For the text-containing cell, return its midpoint in [x, y] coordinate format. 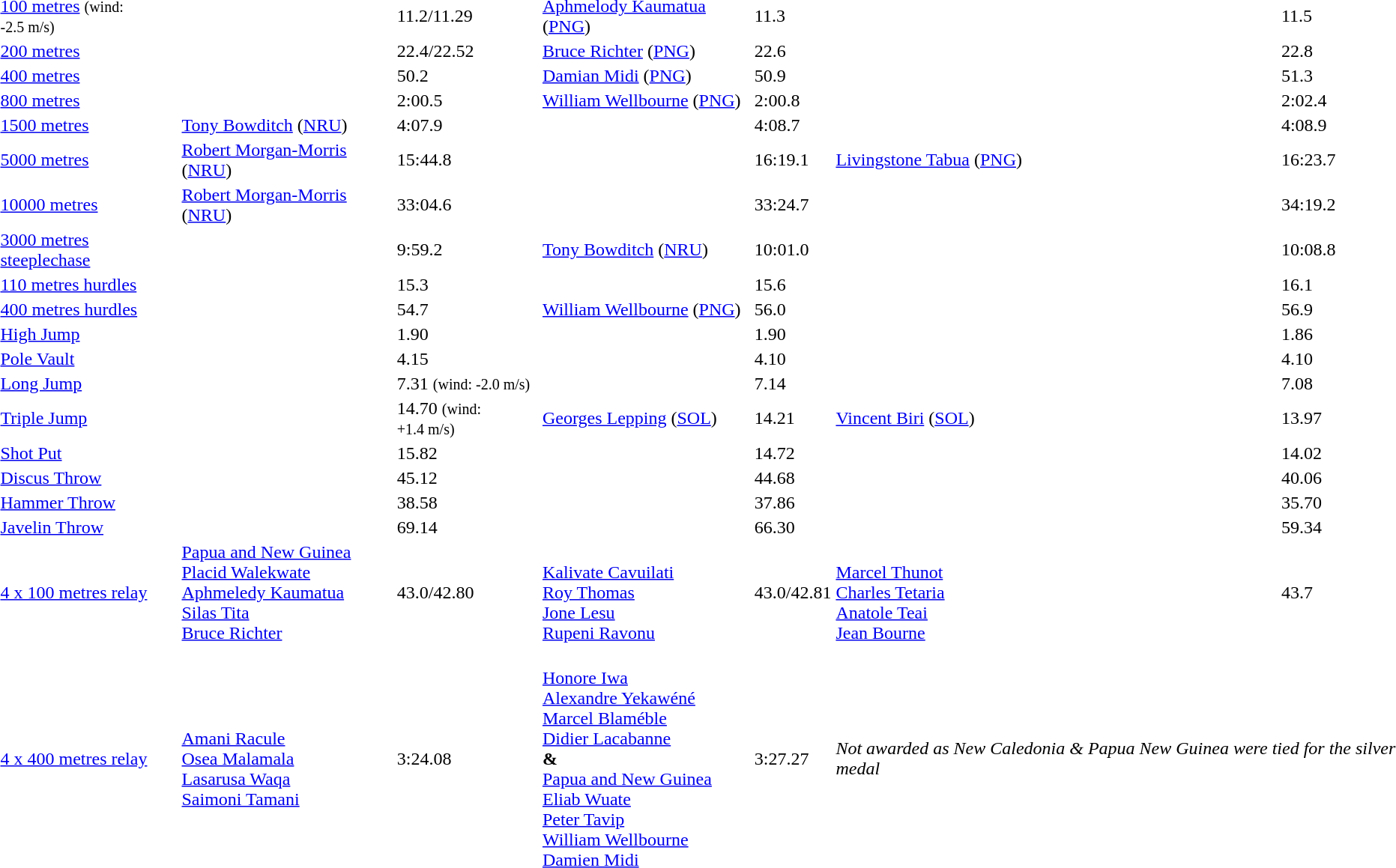
56.0 [793, 309]
16:19.1 [793, 160]
50.2 [468, 76]
14.70 (wind: +1.4 m/s) [468, 418]
Bruce Richter (PNG) [646, 51]
45.12 [468, 478]
69.14 [468, 527]
9:59.2 [468, 250]
43.0/42.81 [793, 592]
Papua and New Guinea Placid Walekwate Aphmeledy Kaumatua Silas Tita Bruce Richter [287, 592]
Damian Midi (PNG) [646, 76]
7.14 [793, 383]
15.6 [793, 285]
14.72 [793, 453]
33:04.6 [468, 205]
22.4/22.52 [468, 51]
Kalivate Cavuilati Roy Thomas Jone Lesu Rupeni Ravonu [646, 592]
37.86 [793, 503]
7.31 (wind: -2.0 m/s) [468, 383]
66.30 [793, 527]
15:44.8 [468, 160]
4:08.7 [793, 125]
44.68 [793, 478]
Vincent Biri (SOL) [1057, 418]
4.15 [468, 359]
33:24.7 [793, 205]
10:01.0 [793, 250]
22.6 [793, 51]
38.58 [468, 503]
4:07.9 [468, 125]
4.10 [793, 359]
14.21 [793, 418]
54.7 [468, 309]
2:00.5 [468, 100]
Marcel Thunot Charles Tetaria Anatole Teai Jean Bourne [1057, 592]
43.0/42.80 [468, 592]
15.82 [468, 453]
15.3 [468, 285]
Georges Lepping (SOL) [646, 418]
Livingstone Tabua (PNG) [1057, 160]
2:00.8 [793, 100]
50.9 [793, 76]
